For the text-containing cell, return its midpoint in [x, y] coordinate format. 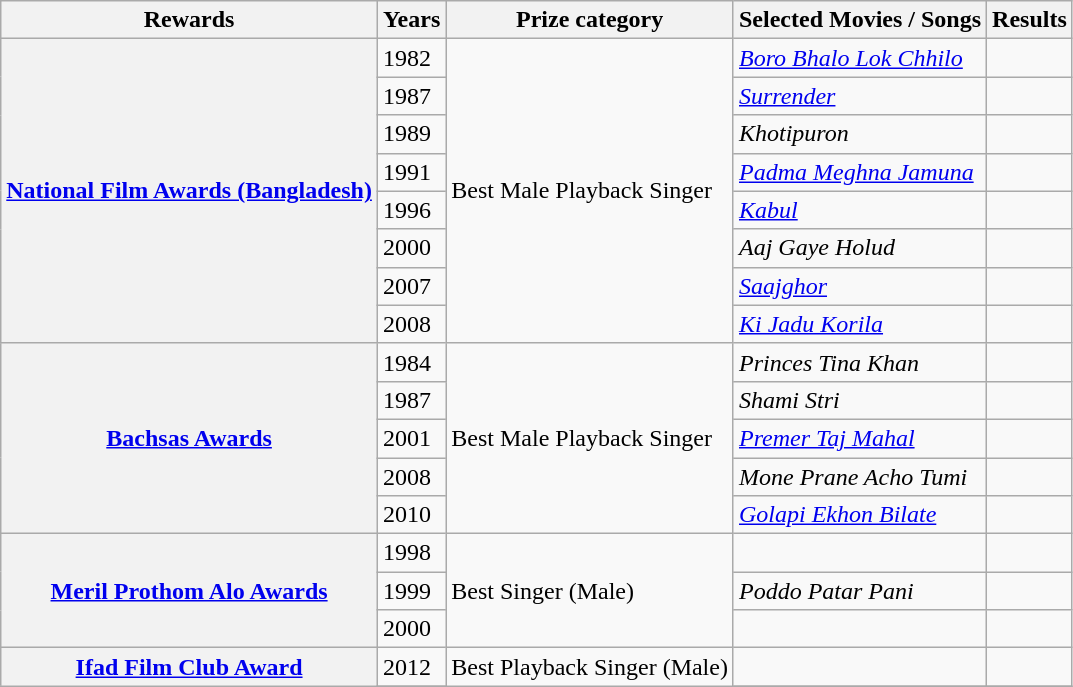
1999 [411, 591]
Rewards [190, 20]
Padma Meghna Jamuna [860, 172]
Prize category [590, 20]
Poddo Patar Pani [860, 591]
Boro Bhalo Lok Chhilo [860, 58]
National Film Awards (Bangladesh) [190, 191]
1998 [411, 553]
2007 [411, 286]
Shami Stri [860, 400]
Princes Tina Khan [860, 362]
2010 [411, 515]
2012 [411, 667]
Golapi Ekhon Bilate [860, 515]
Ifad Film Club Award [190, 667]
1991 [411, 172]
1989 [411, 134]
1984 [411, 362]
Ki Jadu Korila [860, 324]
Bachsas Awards [190, 438]
Premer Taj Mahal [860, 438]
Kabul [860, 210]
Saajghor [860, 286]
Aaj Gaye Holud [860, 248]
Meril Prothom Alo Awards [190, 591]
Best Singer (Male) [590, 591]
Best Playback Singer (Male) [590, 667]
2001 [411, 438]
Surrender [860, 96]
1982 [411, 58]
Years [411, 20]
Khotipuron [860, 134]
Results [1030, 20]
Mone Prane Acho Tumi [860, 477]
Selected Movies / Songs [860, 20]
1996 [411, 210]
